Extract the (X, Y) coordinate from the center of the cell holding the provided text.  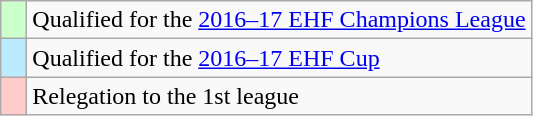
Qualified for the 2016–17 EHF Champions League (279, 20)
Relegation to the 1st league (279, 96)
Qualified for the 2016–17 EHF Cup (279, 58)
